Return the (x, y) coordinate for the center point of the cell that contains the specified text.  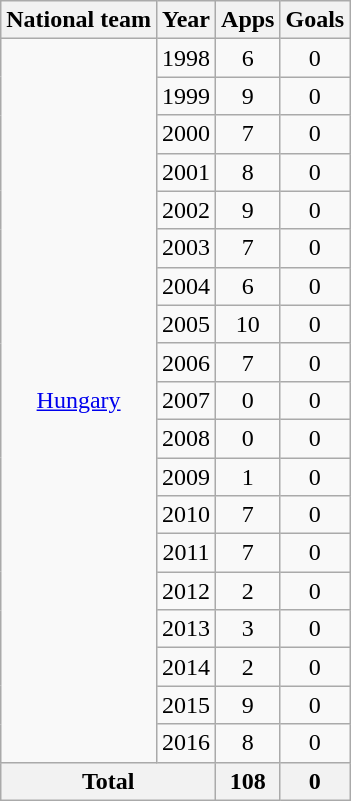
2008 (186, 438)
1 (248, 477)
2000 (186, 134)
1998 (186, 58)
2002 (186, 210)
2007 (186, 400)
2012 (186, 591)
2011 (186, 553)
2004 (186, 286)
Total (108, 781)
2005 (186, 324)
2016 (186, 743)
Apps (248, 20)
2010 (186, 515)
Goals (315, 20)
2009 (186, 477)
2003 (186, 248)
Year (186, 20)
2013 (186, 629)
1999 (186, 96)
2014 (186, 667)
108 (248, 781)
3 (248, 629)
10 (248, 324)
2001 (186, 172)
2006 (186, 362)
National team (79, 20)
Hungary (79, 400)
2015 (186, 705)
